Return the (X, Y) coordinate for the center point of the cell that contains the specified text.  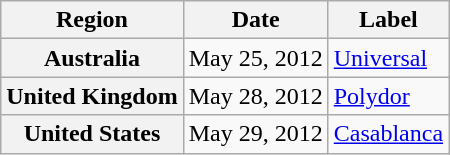
Region (92, 20)
Universal (388, 58)
Polydor (388, 96)
May 25, 2012 (256, 58)
Date (256, 20)
May 29, 2012 (256, 134)
Casablanca (388, 134)
United States (92, 134)
May 28, 2012 (256, 96)
Label (388, 20)
United Kingdom (92, 96)
Australia (92, 58)
